Locate the cell with the specified text and output its (X, Y) center coordinate. 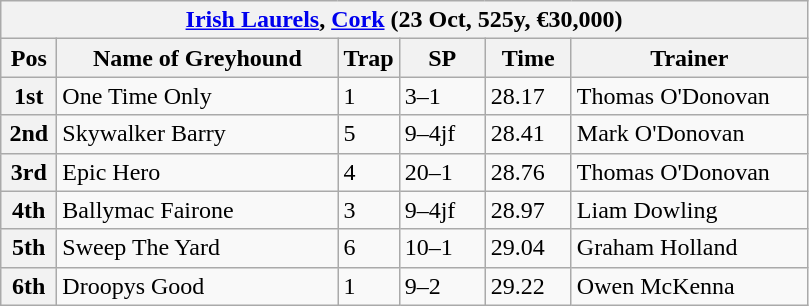
Epic Hero (198, 172)
28.17 (528, 96)
28.76 (528, 172)
1st (29, 96)
Owen McKenna (689, 286)
4 (368, 172)
Graham Holland (689, 248)
3–1 (442, 96)
Time (528, 58)
9–2 (442, 286)
3rd (29, 172)
5 (368, 134)
3 (368, 210)
5th (29, 248)
Ballymac Fairone (198, 210)
Mark O'Donovan (689, 134)
SP (442, 58)
Pos (29, 58)
4th (29, 210)
2nd (29, 134)
28.97 (528, 210)
Name of Greyhound (198, 58)
Liam Dowling (689, 210)
6th (29, 286)
Trap (368, 58)
Skywalker Barry (198, 134)
29.04 (528, 248)
29.22 (528, 286)
20–1 (442, 172)
Droopys Good (198, 286)
28.41 (528, 134)
Trainer (689, 58)
Sweep The Yard (198, 248)
One Time Only (198, 96)
10–1 (442, 248)
Irish Laurels, Cork (23 Oct, 525y, €30,000) (404, 20)
6 (368, 248)
